Scan for the cell matching the given text and deliver its [x, y] coordinate at center. 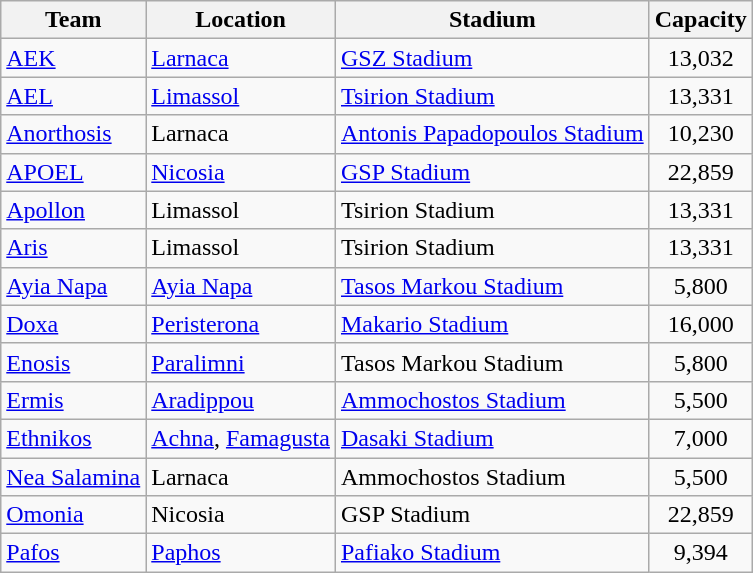
Team [74, 20]
Apollon [74, 210]
Enosis [74, 362]
Capacity [700, 20]
Paralimni [241, 362]
Antonis Papadopoulos Stadium [492, 134]
Aris [74, 248]
APOEL [74, 172]
Pafiako Stadium [492, 553]
Peristerona [241, 324]
AEK [74, 58]
GSZ Stadium [492, 58]
10,230 [700, 134]
Omonia [74, 515]
16,000 [700, 324]
Achna, Famagusta [241, 438]
AEL [74, 96]
7,000 [700, 438]
Ermis [74, 400]
Location [241, 20]
Pafos [74, 553]
Nea Salamina [74, 477]
Makario Stadium [492, 324]
Dasaki Stadium [492, 438]
Doxa [74, 324]
9,394 [700, 553]
13,032 [700, 58]
Anorthosis [74, 134]
Aradippou [241, 400]
Paphos [241, 553]
Stadium [492, 20]
Ethnikos [74, 438]
